Detect which cell encompasses the target text, then output its [X, Y] center coordinate. 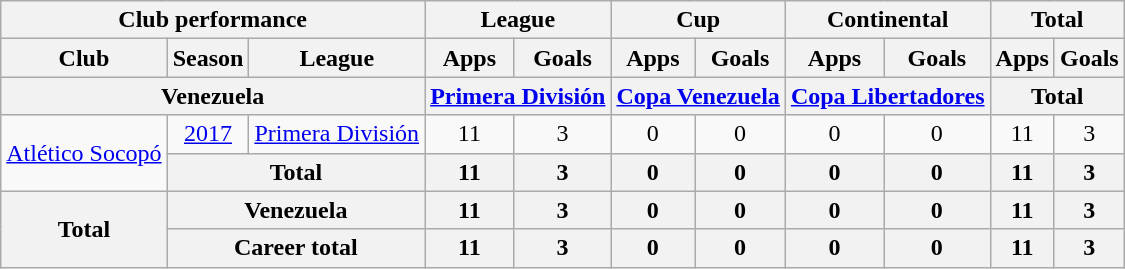
Copa Venezuela [698, 96]
2017 [208, 134]
Atlético Socopó [84, 153]
Continental [888, 20]
Cup [698, 20]
Copa Libertadores [888, 96]
Season [208, 58]
Club performance [213, 20]
Club [84, 58]
Career total [296, 248]
